Scan for the cell matching the given text and deliver its [X, Y] coordinate at center. 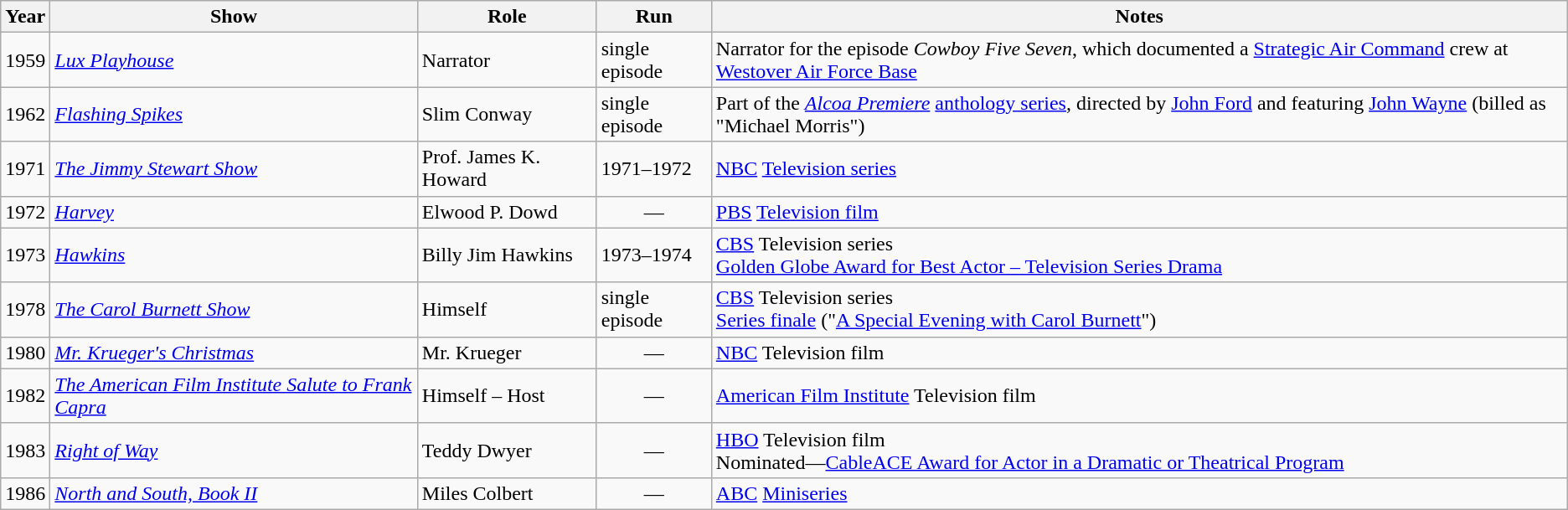
CBS Television seriesSeries finale ("A Special Evening with Carol Burnett") [1139, 310]
Lux Playhouse [234, 60]
American Film Institute Television film [1139, 395]
1973–1974 [653, 255]
Run [653, 17]
Role [507, 17]
Hawkins [234, 255]
Notes [1139, 17]
1978 [25, 310]
NBC Television series [1139, 169]
Himself – Host [507, 395]
North and South, Book II [234, 493]
Teddy Dwyer [507, 451]
ABC Miniseries [1139, 493]
1980 [25, 353]
Part of the Alcoa Premiere anthology series, directed by John Ford and featuring John Wayne (billed as "Michael Morris") [1139, 114]
The Carol Burnett Show [234, 310]
Mr. Krueger [507, 353]
The American Film Institute Salute to Frank Capra [234, 395]
The Jimmy Stewart Show [234, 169]
NBC Television film [1139, 353]
1959 [25, 60]
Elwood P. Dowd [507, 212]
Flashing Spikes [234, 114]
Himself [507, 310]
Slim Conway [507, 114]
Harvey [234, 212]
1972 [25, 212]
Year [25, 17]
1962 [25, 114]
Billy Jim Hawkins [507, 255]
1971–1972 [653, 169]
Show [234, 17]
Miles Colbert [507, 493]
Narrator for the episode Cowboy Five Seven, which documented a Strategic Air Command crew at Westover Air Force Base [1139, 60]
1983 [25, 451]
HBO Television filmNominated—CableACE Award for Actor in a Dramatic or Theatrical Program [1139, 451]
Right of Way [234, 451]
Prof. James K. Howard [507, 169]
CBS Television seriesGolden Globe Award for Best Actor – Television Series Drama [1139, 255]
1982 [25, 395]
1986 [25, 493]
1973 [25, 255]
PBS Television film [1139, 212]
1971 [25, 169]
Narrator [507, 60]
Mr. Krueger's Christmas [234, 353]
